Find where the given text appears and provide that cell's center as (x, y) coordinate. 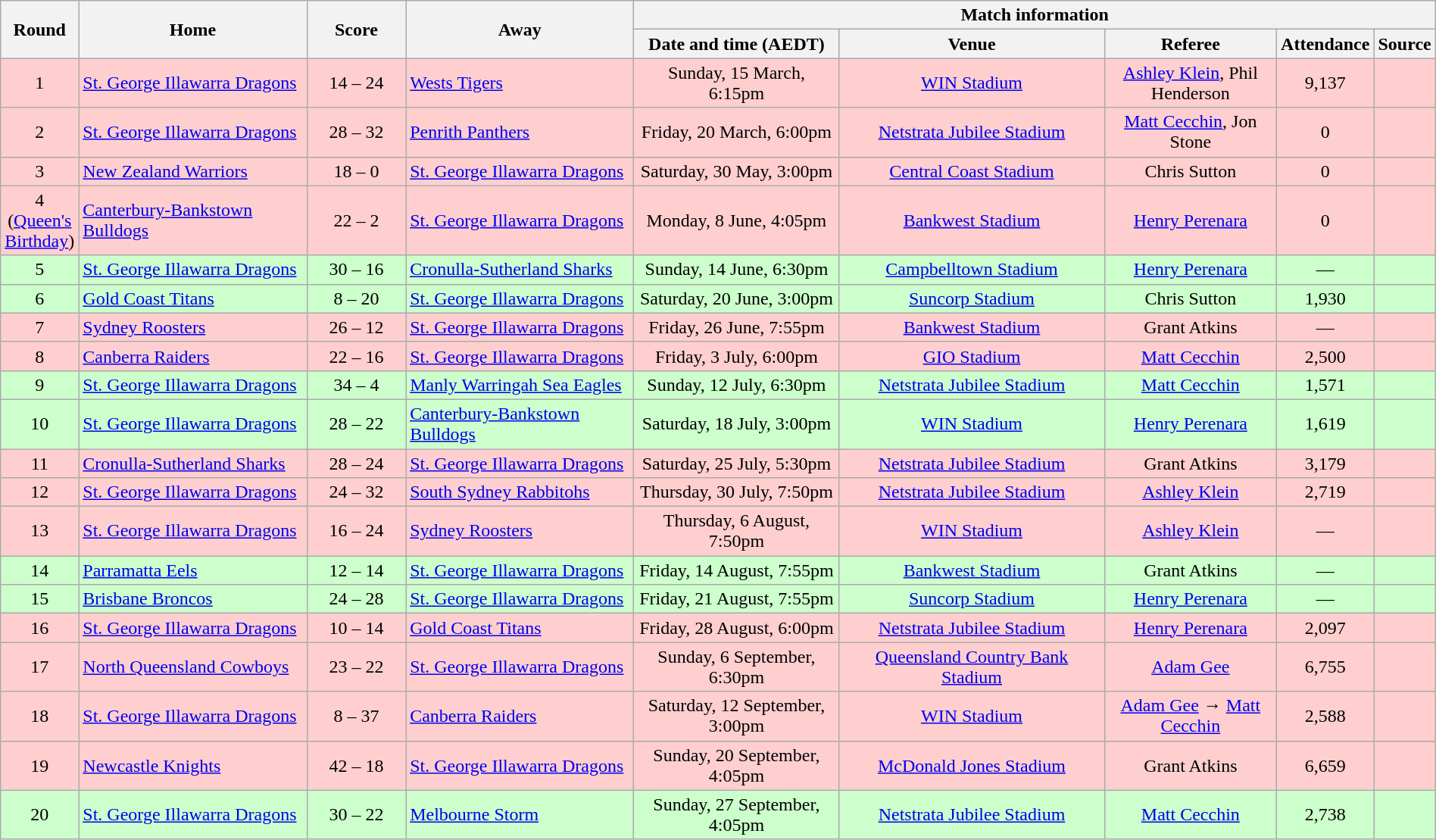
15 (39, 599)
8 (39, 356)
Sunday, 6 September, 6:30pm (736, 667)
13 (39, 532)
Friday, 28 August, 6:00pm (736, 628)
1,930 (1325, 298)
2,500 (1325, 356)
34 – 4 (356, 385)
North Queensland Cowboys (192, 667)
Attendance (1325, 44)
2,588 (1325, 717)
Thursday, 30 July, 7:50pm (736, 492)
Adam Gee → Matt Cecchin (1191, 717)
8 – 37 (356, 717)
1 (39, 83)
Brisbane Broncos (192, 599)
Friday, 20 March, 6:00pm (736, 132)
16 (39, 628)
Saturday, 20 June, 3:00pm (736, 298)
Venue (972, 44)
Wests Tigers (520, 83)
Source (1404, 44)
28 – 22 (356, 424)
2,719 (1325, 492)
5 (39, 270)
Sunday, 12 July, 6:30pm (736, 385)
7 (39, 327)
Parramatta Eels (192, 570)
Home (192, 30)
11 (39, 463)
Sunday, 27 September, 4:05pm (736, 815)
3,179 (1325, 463)
Saturday, 30 May, 3:00pm (736, 171)
30 – 16 (356, 270)
2,097 (1325, 628)
12 – 14 (356, 570)
16 – 24 (356, 532)
Friday, 14 August, 7:55pm (736, 570)
Saturday, 18 July, 3:00pm (736, 424)
Friday, 3 July, 6:00pm (736, 356)
Score (356, 30)
10 – 14 (356, 628)
23 – 22 (356, 667)
6 (39, 298)
20 (39, 815)
17 (39, 667)
22 – 2 (356, 220)
Monday, 8 June, 4:05pm (736, 220)
Sunday, 20 September, 4:05pm (736, 765)
10 (39, 424)
Matt Cecchin, Jon Stone (1191, 132)
South Sydney Rabbitohs (520, 492)
Adam Gee (1191, 667)
22 – 16 (356, 356)
Ashley Klein, Phil Henderson (1191, 83)
6,755 (1325, 667)
Melbourne Storm (520, 815)
9 (39, 385)
26 – 12 (356, 327)
Penrith Panthers (520, 132)
14 (39, 570)
24 – 32 (356, 492)
Match information (1035, 15)
GIO Stadium (972, 356)
28 – 24 (356, 463)
Saturday, 25 July, 5:30pm (736, 463)
Referee (1191, 44)
Thursday, 6 August, 7:50pm (736, 532)
9,137 (1325, 83)
Friday, 26 June, 7:55pm (736, 327)
19 (39, 765)
Sunday, 15 March, 6:15pm (736, 83)
3 (39, 171)
Campbelltown Stadium (972, 270)
Queensland Country Bank Stadium (972, 667)
Newcastle Knights (192, 765)
6,659 (1325, 765)
8 – 20 (356, 298)
18 – 0 (356, 171)
1,571 (1325, 385)
Date and time (AEDT) (736, 44)
18 (39, 717)
Away (520, 30)
McDonald Jones Stadium (972, 765)
24 – 28 (356, 599)
28 – 32 (356, 132)
42 – 18 (356, 765)
4(Queen's Birthday) (39, 220)
1,619 (1325, 424)
30 – 22 (356, 815)
Manly Warringah Sea Eagles (520, 385)
2 (39, 132)
Sunday, 14 June, 6:30pm (736, 270)
12 (39, 492)
New Zealand Warriors (192, 171)
2,738 (1325, 815)
Saturday, 12 September, 3:00pm (736, 717)
14 – 24 (356, 83)
Round (39, 30)
Central Coast Stadium (972, 171)
Friday, 21 August, 7:55pm (736, 599)
